Extract the (X, Y) coordinate from the center of the cell holding the provided text.  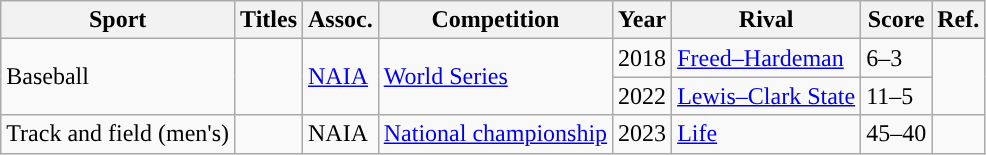
6–3 (896, 58)
Competition (495, 20)
11–5 (896, 96)
Baseball (118, 77)
Score (896, 20)
Freed–Hardeman (766, 58)
2022 (642, 96)
2018 (642, 58)
Year (642, 20)
Assoc. (341, 20)
2023 (642, 134)
Life (766, 134)
Ref. (958, 20)
Lewis–Clark State (766, 96)
World Series (495, 77)
Rival (766, 20)
Sport (118, 20)
Track and field (men's) (118, 134)
45–40 (896, 134)
National championship (495, 134)
Titles (269, 20)
